Capture the cell that displays the provided text and extract its [X, Y] central coordinate. 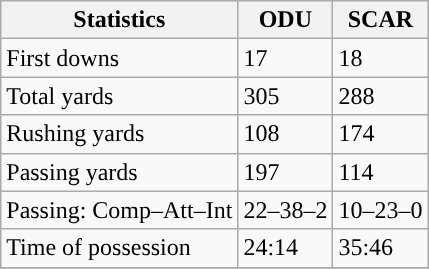
18 [380, 58]
First downs [120, 58]
Statistics [120, 20]
Passing: Comp–Att–Int [120, 210]
Rushing yards [120, 134]
35:46 [380, 248]
SCAR [380, 20]
17 [286, 58]
305 [286, 96]
197 [286, 172]
288 [380, 96]
ODU [286, 20]
108 [286, 134]
Total yards [120, 96]
Passing yards [120, 172]
114 [380, 172]
10–23–0 [380, 210]
174 [380, 134]
22–38–2 [286, 210]
24:14 [286, 248]
Time of possession [120, 248]
